Identify which cell holds the provided text, then report its [x, y] central coordinate. 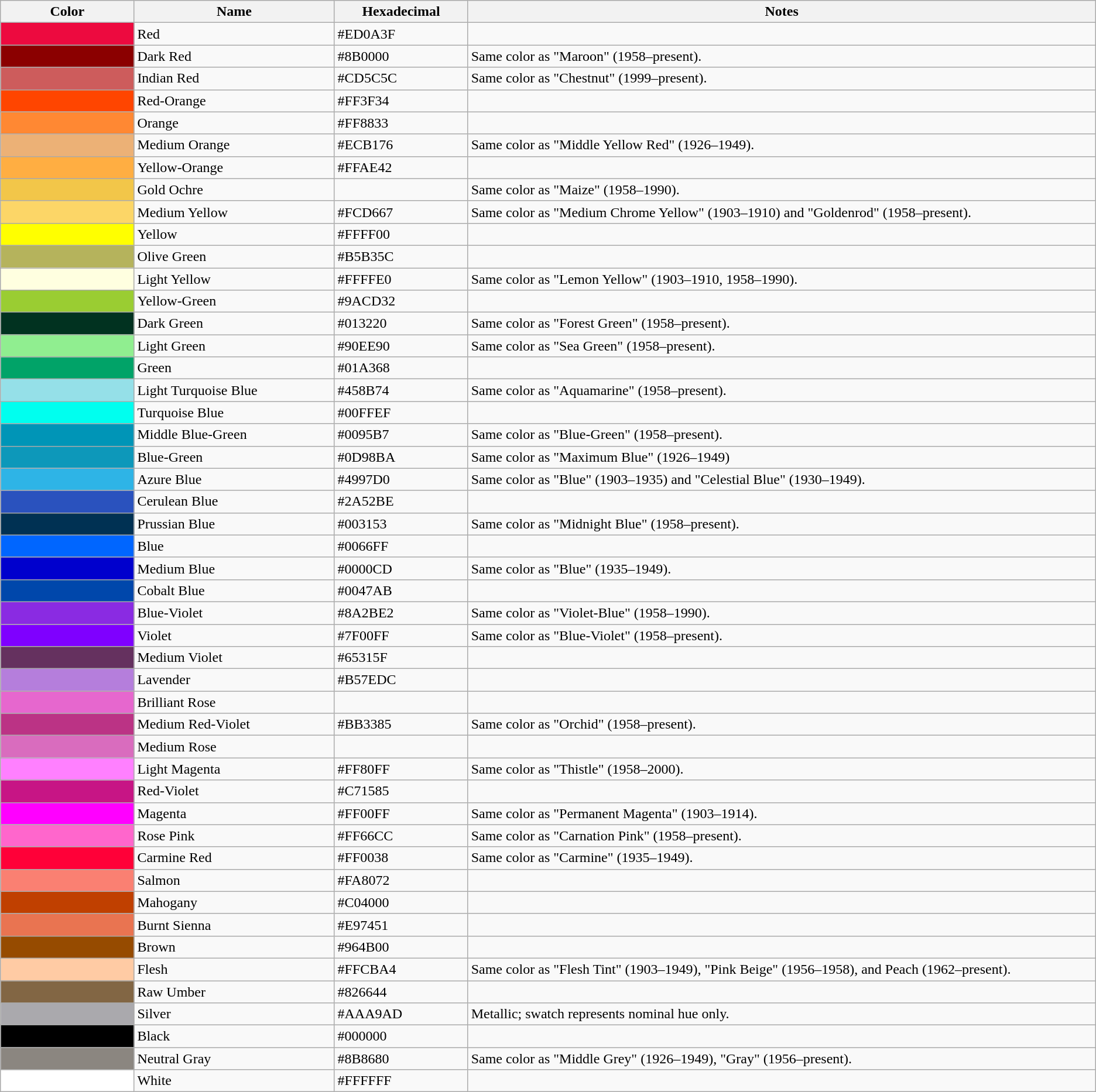
#ECB176 [401, 145]
Rose Pink [234, 836]
#FFFFFF [401, 1081]
Same color as "Violet-Blue" (1958–1990). [782, 613]
Brown [234, 947]
Red [234, 34]
#FA8072 [401, 880]
#B57EDC [401, 680]
Raw Umber [234, 992]
Medium Blue [234, 568]
Azure Blue [234, 479]
Magenta [234, 813]
Lavender [234, 680]
#BB3385 [401, 724]
#E97451 [401, 925]
Olive Green [234, 256]
Cobalt Blue [234, 590]
Same color as "Chestnut" (1999–present). [782, 78]
#8B0000 [401, 56]
Same color as "Carnation Pink" (1958–present). [782, 836]
Gold Ochre [234, 190]
#FFFF00 [401, 234]
Light Green [234, 346]
Same color as "Orchid" (1958–present). [782, 724]
Orange [234, 123]
Same color as "Lemon Yellow" (1903–1910, 1958–1990). [782, 279]
#FF80FF [401, 769]
#C71585 [401, 791]
Burnt Sienna [234, 925]
#003153 [401, 524]
Violet [234, 635]
Same color as "Midnight Blue" (1958–present). [782, 524]
Dark Green [234, 324]
Cerulean Blue [234, 502]
#4997D0 [401, 479]
Medium Orange [234, 145]
#013220 [401, 324]
Medium Red-Violet [234, 724]
Blue-Violet [234, 613]
Black [234, 1036]
Medium Rose [234, 747]
Same color as "Blue-Green" (1958–present). [782, 435]
Green [234, 368]
Same color as "Maroon" (1958–present). [782, 56]
#826644 [401, 992]
Same color as "Aquamarine" (1958–present). [782, 390]
Dark Red [234, 56]
Salmon [234, 880]
#00FFEF [401, 413]
Name [234, 12]
#0000CD [401, 568]
#CD5C5C [401, 78]
Same color as "Blue" (1935–1949). [782, 568]
#FCD667 [401, 212]
Carmine Red [234, 858]
#FFAE42 [401, 167]
Metallic; swatch represents nominal hue only. [782, 1014]
Yellow-Green [234, 301]
Same color as "Middle Grey" (1926–1949), "Gray" (1956–present). [782, 1059]
#FF66CC [401, 836]
Red-Violet [234, 791]
#B5B35C [401, 256]
#01A368 [401, 368]
#0066FF [401, 546]
Same color as "Carmine" (1935–1949). [782, 858]
#2A52BE [401, 502]
Turquoise Blue [234, 413]
#ED0A3F [401, 34]
Same color as "Blue" (1903–1935) and "Celestial Blue" (1930–1949). [782, 479]
Color [67, 12]
#C04000 [401, 902]
Red-Orange [234, 101]
Mahogany [234, 902]
#FF8833 [401, 123]
Silver [234, 1014]
Blue [234, 546]
Blue-Green [234, 457]
Same color as "Middle Yellow Red" (1926–1949). [782, 145]
Yellow-Orange [234, 167]
White [234, 1081]
Indian Red [234, 78]
#FF00FF [401, 813]
#458B74 [401, 390]
Neutral Gray [234, 1059]
#0095B7 [401, 435]
#7F00FF [401, 635]
Same color as "Medium Chrome Yellow" (1903–1910) and "Goldenrod" (1958–present). [782, 212]
Same color as "Flesh Tint" (1903–1949), "Pink Beige" (1956–1958), and Peach (1962–present). [782, 969]
#90EE90 [401, 346]
Medium Violet [234, 658]
#8B8680 [401, 1059]
#0047AB [401, 590]
#000000 [401, 1036]
#FF3F34 [401, 101]
Middle Blue-Green [234, 435]
Same color as "Sea Green" (1958–present). [782, 346]
Hexadecimal [401, 12]
#FF0038 [401, 858]
#AAA9AD [401, 1014]
#964B00 [401, 947]
Same color as "Permanent Magenta" (1903–1914). [782, 813]
Light Yellow [234, 279]
Yellow [234, 234]
Notes [782, 12]
#65315F [401, 658]
Same color as "Maize" (1958–1990). [782, 190]
Flesh [234, 969]
Medium Yellow [234, 212]
#0D98BA [401, 457]
#FFFFE0 [401, 279]
Same color as "Maximum Blue" (1926–1949) [782, 457]
Brilliant Rose [234, 702]
#FFCBA4 [401, 969]
Light Magenta [234, 769]
Same color as "Forest Green" (1958–present). [782, 324]
#8A2BE2 [401, 613]
Light Turquoise Blue [234, 390]
Prussian Blue [234, 524]
Same color as "Blue-Violet" (1958–present). [782, 635]
#9ACD32 [401, 301]
Same color as "Thistle" (1958–2000). [782, 769]
